Provide the (x, y) coordinate of the cell's center where the given text is located.  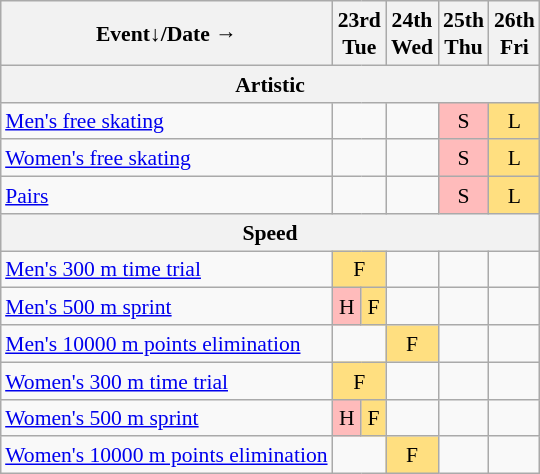
Men's 10000 m points elimination (166, 344)
25thThu (464, 33)
Speed (270, 232)
Men's 300 m time trial (166, 268)
Women's 300 m time trial (166, 380)
Women's 500 m sprint (166, 418)
23rdTue (360, 33)
24thWed (412, 33)
Artistic (270, 84)
Women's 10000 m points elimination (166, 454)
Women's free skating (166, 158)
Event↓/Date → (166, 33)
Men's free skating (166, 120)
Pairs (166, 194)
26thFri (514, 33)
Men's 500 m sprint (166, 306)
